Find where the given text appears and provide that cell's center as [x, y] coordinate. 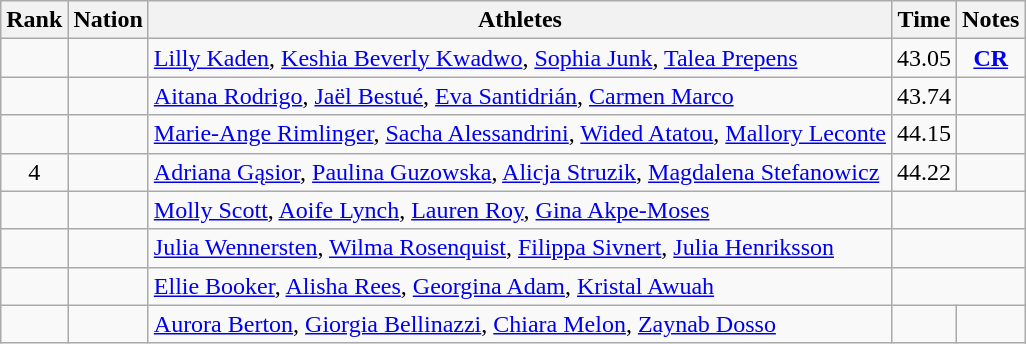
44.15 [924, 134]
Ellie Booker, Alisha Rees, Georgina Adam, Kristal Awuah [520, 286]
Notes [991, 20]
Julia Wennersten, Wilma Rosenquist, Filippa Sivnert, Julia Henriksson [520, 248]
Aitana Rodrigo, Jaël Bestué, Eva Santidrián, Carmen Marco [520, 96]
Molly Scott, Aoife Lynch, Lauren Roy, Gina Akpe-Moses [520, 210]
Marie-Ange Rimlinger, Sacha Alessandrini, Wided Atatou, Mallory Leconte [520, 134]
Athletes [520, 20]
Lilly Kaden, Keshia Beverly Kwadwo, Sophia Junk, Talea Prepens [520, 58]
4 [34, 172]
Aurora Berton, Giorgia Bellinazzi, Chiara Melon, Zaynab Dosso [520, 324]
43.74 [924, 96]
43.05 [924, 58]
Time [924, 20]
Adriana Gąsior, Paulina Guzowska, Alicja Struzik, Magdalena Stefanowicz [520, 172]
CR [991, 58]
Nation [108, 20]
Rank [34, 20]
44.22 [924, 172]
